Extract the [X, Y] coordinate from the center of the cell holding the provided text.  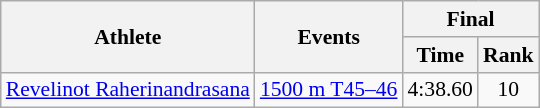
Events [329, 36]
1500 m T45–46 [329, 90]
Revelinot Raherinandrasana [128, 90]
Final [470, 19]
10 [508, 90]
4:38.60 [440, 90]
Rank [508, 55]
Athlete [128, 36]
Time [440, 55]
